Capture the cell that displays the provided text and extract its [X, Y] central coordinate. 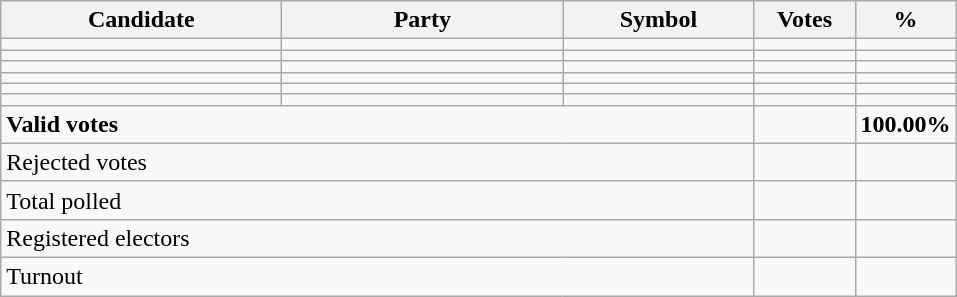
Party [422, 20]
Symbol [658, 20]
Rejected votes [378, 162]
Valid votes [378, 124]
Votes [804, 20]
Candidate [142, 20]
Registered electors [378, 238]
Turnout [378, 276]
Total polled [378, 200]
% [906, 20]
100.00% [906, 124]
